Locate the cell with the specified text and output its (x, y) center coordinate. 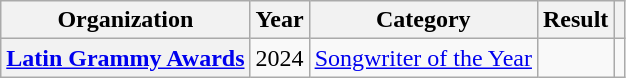
2024 (280, 58)
Result (575, 20)
Organization (126, 20)
Latin Grammy Awards (126, 58)
Songwriter of the Year (423, 58)
Category (423, 20)
Year (280, 20)
